From the cell containing the given text, extract its center point as (x, y) coordinate. 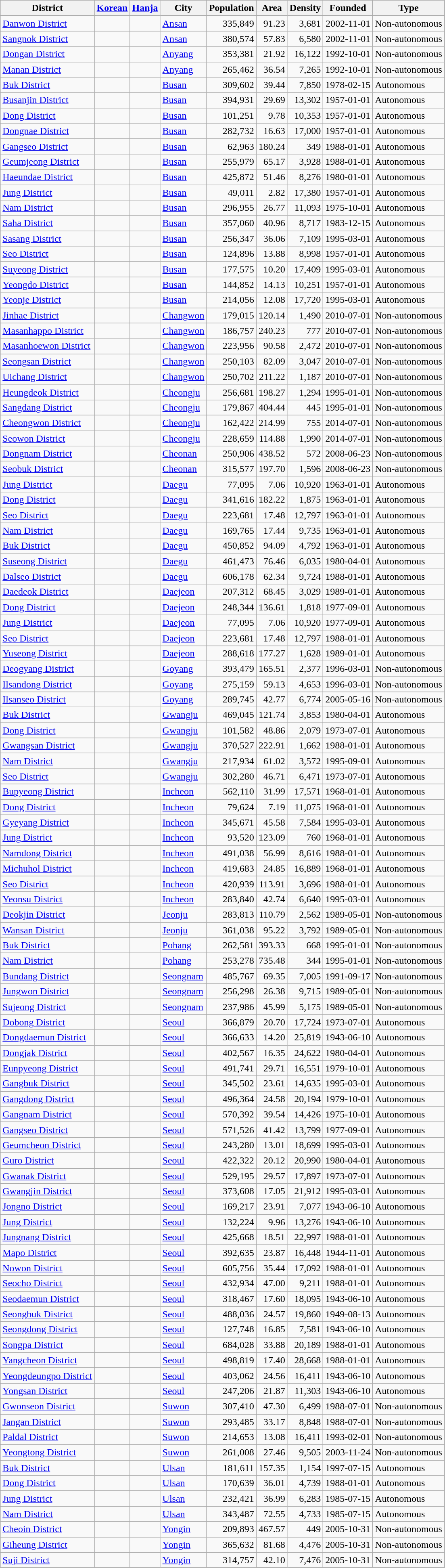
127,748 (232, 1329)
Yeongdeungpo District (48, 1375)
91.23 (272, 23)
Dongdaemun District (48, 1038)
361,038 (232, 930)
3,681 (305, 23)
19,860 (305, 1314)
735.48 (272, 961)
6,283 (305, 1499)
345,671 (232, 822)
10,353 (305, 115)
6,640 (305, 899)
461,473 (232, 561)
Population (232, 8)
307,410 (232, 1406)
Michuhol District (48, 868)
Sangdang District (48, 407)
491,038 (232, 853)
2,377 (305, 669)
Yeonsu District (48, 899)
9,715 (305, 992)
207,312 (232, 592)
17.40 (272, 1360)
529,195 (232, 1176)
17.60 (272, 1299)
61.02 (272, 761)
2003-11-24 (348, 1453)
16,122 (305, 54)
445 (305, 407)
247,206 (232, 1391)
Gwangsan District (48, 746)
57.83 (272, 39)
4,733 (305, 1514)
7,581 (305, 1329)
420,939 (232, 884)
668 (305, 945)
Danwon District (48, 23)
222.91 (272, 746)
3,696 (305, 884)
349 (305, 146)
Bundang District (48, 976)
366,633 (232, 1038)
1,596 (305, 469)
56.99 (272, 853)
182.22 (272, 500)
36.99 (272, 1499)
393,479 (232, 669)
6,580 (305, 39)
261,008 (232, 1453)
94.09 (272, 546)
1997-07-15 (348, 1468)
17,571 (305, 792)
4,653 (305, 684)
Density (305, 8)
29.71 (272, 1068)
1,990 (305, 438)
Yuseong District (48, 653)
467.57 (272, 1529)
29.69 (272, 100)
214,653 (232, 1437)
17,409 (305, 269)
Deokjin District (48, 914)
3,029 (305, 592)
Cheoin District (48, 1529)
Yongsan District (48, 1391)
24,622 (305, 1053)
240.23 (272, 331)
12.08 (272, 300)
36.54 (272, 69)
180.24 (272, 146)
Jongno District (48, 1207)
228,659 (232, 438)
Haeundae District (48, 177)
Masanhappo District (48, 331)
13,799 (305, 1130)
7.19 (272, 807)
40.96 (272, 223)
1993-02-01 (348, 1437)
6,774 (305, 700)
39.44 (272, 85)
Jangan District (48, 1421)
11,093 (305, 208)
Bupyeong District (48, 792)
11,075 (305, 807)
Jungnang District (48, 1237)
7,584 (305, 822)
Dongnae District (48, 131)
Hanja (145, 8)
2,472 (305, 346)
17,724 (305, 1022)
179,867 (232, 407)
777 (305, 331)
17,380 (305, 193)
45.99 (272, 1007)
181,611 (232, 1468)
Paldal District (48, 1437)
Masanhoewon District (48, 346)
17,897 (305, 1176)
47.30 (272, 1406)
Gwonseon District (48, 1406)
16,889 (305, 868)
20,189 (305, 1345)
393.33 (272, 945)
Busanjin District (48, 100)
24.56 (272, 1375)
95.22 (272, 930)
8,616 (305, 853)
Dongnam District (48, 454)
36.01 (272, 1483)
114.88 (272, 438)
Wansan District (48, 930)
Area (272, 8)
City (183, 8)
Gwangjin District (48, 1191)
20,990 (305, 1160)
Seodaemun District (48, 1299)
48.86 (272, 730)
605,756 (232, 1268)
120.14 (272, 315)
16,448 (305, 1253)
256,347 (232, 239)
209,893 (232, 1529)
275,159 (232, 684)
8,717 (305, 223)
570,392 (232, 1114)
23.91 (272, 1207)
3,928 (305, 161)
136.61 (272, 607)
438.52 (272, 454)
282,732 (232, 131)
23.87 (272, 1253)
124,896 (232, 254)
16.35 (272, 1053)
214,056 (232, 300)
Gangdong District (48, 1099)
45.58 (272, 822)
425,872 (232, 177)
7,109 (305, 239)
496,364 (232, 1099)
296,955 (232, 208)
13.08 (272, 1437)
449 (305, 1529)
684,028 (232, 1345)
6,471 (305, 776)
Sangnok District (48, 39)
Yeongdo District (48, 285)
394,931 (232, 100)
9,724 (305, 576)
214.99 (272, 423)
283,813 (232, 914)
Jinhae District (48, 315)
65.17 (272, 161)
179,015 (232, 315)
17,092 (305, 1268)
24.57 (272, 1314)
402,567 (232, 1053)
419,683 (232, 868)
121.74 (272, 715)
8,276 (305, 177)
68.45 (272, 592)
144,852 (232, 285)
370,527 (232, 746)
392,635 (232, 1253)
1,294 (305, 392)
33.88 (272, 1345)
1,490 (305, 315)
403,062 (232, 1375)
Dalseo District (48, 576)
1,154 (305, 1468)
1949-08-13 (348, 1314)
Dongjak District (48, 1053)
47.00 (272, 1283)
7,077 (305, 1207)
Suji District (48, 1560)
157.35 (272, 1468)
Seobuk District (48, 469)
2,562 (305, 914)
17.05 (272, 1191)
Suseong District (48, 561)
335,849 (232, 23)
198.27 (272, 392)
14,635 (305, 1084)
33.17 (272, 1421)
11,303 (305, 1391)
309,602 (232, 85)
17,720 (305, 300)
345,502 (232, 1084)
1,875 (305, 500)
9,505 (305, 1453)
562,110 (232, 792)
256,681 (232, 392)
16,551 (305, 1068)
6,035 (305, 561)
Gyeyang District (48, 822)
432,934 (232, 1283)
4,476 (305, 1545)
450,852 (232, 546)
18.51 (272, 1237)
211.22 (272, 377)
Cheongwon District (48, 423)
Jungwon District (48, 992)
Mapo District (48, 1253)
256,298 (232, 992)
380,574 (232, 39)
Dobong District (48, 1022)
20,194 (305, 1099)
197.70 (272, 469)
572 (305, 454)
8,998 (305, 254)
25,819 (305, 1038)
250,103 (232, 361)
District (48, 8)
35.44 (272, 1268)
232,421 (232, 1499)
314,757 (232, 1560)
366,879 (232, 1022)
3,572 (305, 761)
1995-09-01 (348, 761)
82.09 (272, 361)
22,997 (305, 1237)
422,322 (232, 1160)
81.68 (272, 1545)
8,848 (305, 1421)
2.82 (272, 193)
Namdong District (48, 853)
Saha District (48, 223)
Eunpyeong District (48, 1068)
2,079 (305, 730)
Founded (348, 8)
289,745 (232, 700)
9,211 (305, 1283)
425,668 (232, 1237)
132,224 (232, 1222)
13,302 (305, 100)
Songpa District (48, 1345)
23.61 (272, 1084)
113.91 (272, 884)
353,381 (232, 54)
Seocho District (48, 1283)
Ilsanseo District (48, 700)
250,906 (232, 454)
Sasang District (48, 239)
3,792 (305, 930)
76.46 (272, 561)
488,036 (232, 1314)
1,628 (305, 653)
223,956 (232, 346)
Ilsandong District (48, 684)
Yeongtong District (48, 1453)
755 (305, 423)
571,526 (232, 1130)
7,850 (305, 85)
Yangcheon District (48, 1360)
243,280 (232, 1145)
14.20 (272, 1038)
101,582 (232, 730)
Suyeong District (48, 269)
16.63 (272, 131)
485,767 (232, 976)
24.58 (272, 1099)
41.42 (272, 1130)
Gwanak District (48, 1176)
20.70 (272, 1022)
262,581 (232, 945)
18,095 (305, 1299)
Seongbuk District (48, 1314)
469,045 (232, 715)
5,175 (305, 1007)
69.35 (272, 976)
Daedeok District (48, 592)
Dongan District (48, 54)
1980-01-01 (348, 177)
491,741 (232, 1068)
760 (305, 838)
Type (409, 8)
1983-12-15 (348, 223)
17,000 (305, 131)
315,577 (232, 469)
26.77 (272, 208)
10.20 (272, 269)
Heungdeok District (48, 392)
162,422 (232, 423)
1,662 (305, 746)
59.13 (272, 684)
357,060 (232, 223)
7,265 (305, 69)
Giheung District (48, 1545)
Yeonje District (48, 300)
248,344 (232, 607)
365,632 (232, 1545)
9.96 (272, 1222)
Uichang District (48, 377)
62.34 (272, 576)
17.44 (272, 530)
Seongdong District (48, 1329)
1944-11-01 (348, 1253)
42.74 (272, 899)
26.38 (272, 992)
169,217 (232, 1207)
9,735 (305, 530)
Deogyang District (48, 669)
344 (305, 961)
1,818 (305, 607)
93,520 (232, 838)
24.85 (272, 868)
Sujeong District (48, 1007)
6,499 (305, 1406)
Seongsan District (48, 361)
265,462 (232, 69)
165.51 (272, 669)
36.06 (272, 239)
Korean (112, 8)
14,426 (305, 1114)
169,765 (232, 530)
Nowon District (48, 1268)
3,853 (305, 715)
29.57 (272, 1176)
49,011 (232, 193)
1991-09-17 (348, 976)
177.27 (272, 653)
404.44 (272, 407)
Manan District (48, 69)
27.46 (272, 1453)
110.79 (272, 914)
177,575 (232, 269)
Geumjeong District (48, 161)
90.58 (272, 346)
1978-02-15 (348, 85)
9.78 (272, 115)
498,819 (232, 1360)
253,278 (232, 961)
1,187 (305, 377)
255,979 (232, 161)
606,178 (232, 576)
14.13 (272, 285)
72.55 (272, 1514)
42.77 (272, 700)
341,616 (232, 500)
186,757 (232, 331)
7,005 (305, 976)
39.54 (272, 1114)
46.71 (272, 776)
Seowon District (48, 438)
7,476 (305, 1560)
250,702 (232, 377)
21,912 (305, 1191)
13.01 (272, 1145)
343,487 (232, 1514)
237,986 (232, 1007)
293,485 (232, 1421)
13.88 (272, 254)
Guro District (48, 1160)
302,280 (232, 776)
217,934 (232, 761)
Gangbuk District (48, 1084)
20.12 (272, 1160)
3,047 (305, 361)
62,963 (232, 146)
101,251 (232, 115)
2005-05-16 (348, 700)
18,699 (305, 1145)
318,467 (232, 1299)
283,840 (232, 899)
28,668 (305, 1360)
123.09 (272, 838)
21.92 (272, 54)
10,251 (305, 285)
13,276 (305, 1222)
170,639 (232, 1483)
31.99 (272, 792)
16.85 (272, 1329)
42.10 (272, 1560)
21.87 (272, 1391)
51.46 (272, 177)
4,792 (305, 546)
79,624 (232, 807)
Gangnam District (48, 1114)
288,618 (232, 653)
Geumcheon District (48, 1145)
373,608 (232, 1191)
4,739 (305, 1483)
